Capture the cell that displays the provided text and extract its (x, y) central coordinate. 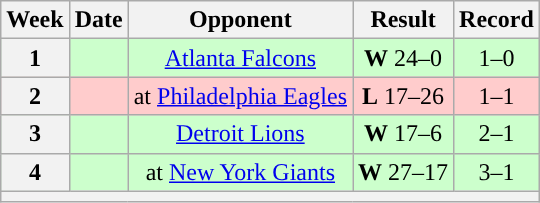
1–0 (497, 58)
Week (35, 20)
3–1 (497, 172)
Date (98, 20)
at New York Giants (240, 172)
Opponent (240, 20)
1–1 (497, 96)
W 27–17 (404, 172)
1 (35, 58)
W 17–6 (404, 134)
2–1 (497, 134)
L 17–26 (404, 96)
Result (404, 20)
Atlanta Falcons (240, 58)
4 (35, 172)
3 (35, 134)
Record (497, 20)
at Philadelphia Eagles (240, 96)
2 (35, 96)
Detroit Lions (240, 134)
W 24–0 (404, 58)
